Capture the cell that displays the provided text and extract its [x, y] central coordinate. 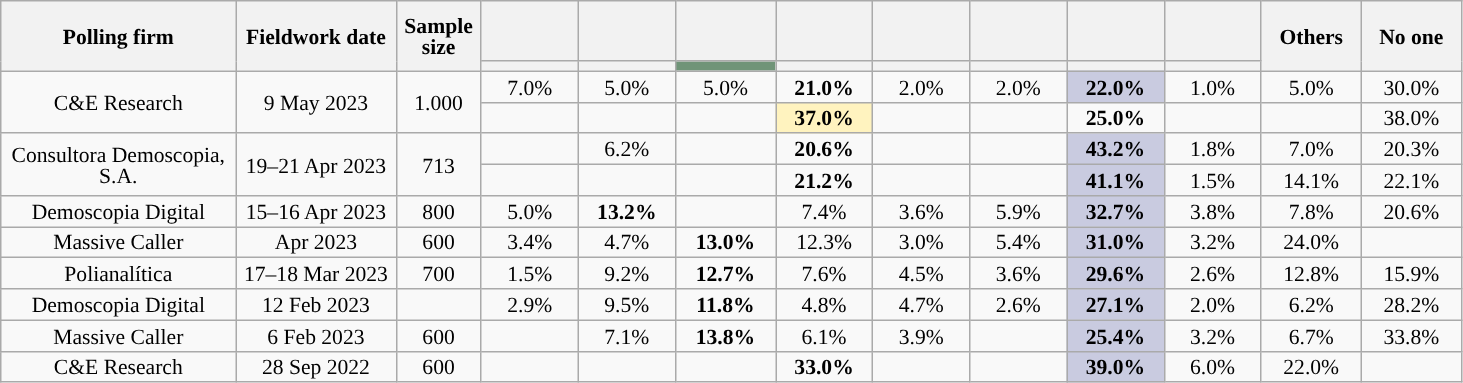
4.5% [922, 274]
Sample size [438, 36]
5.4% [1018, 242]
12 Feb 2023 [316, 304]
Others [1311, 36]
21.2% [824, 180]
12.3% [824, 242]
12.7% [725, 274]
32.7% [1116, 212]
9 May 2023 [316, 102]
7.1% [626, 336]
33.0% [824, 366]
No one [1411, 36]
37.0% [824, 118]
3.8% [1212, 212]
21.0% [824, 86]
6.0% [1212, 366]
7.8% [1311, 212]
25.4% [1116, 336]
25.0% [1116, 118]
15.9% [1411, 274]
9.5% [626, 304]
12.8% [1311, 274]
3.0% [922, 242]
5.9% [1018, 212]
41.1% [1116, 180]
14.1% [1311, 180]
1.0% [1212, 86]
Apr 2023 [316, 242]
700 [438, 274]
13.0% [725, 242]
13.2% [626, 212]
31.0% [1116, 242]
Consultora Demoscopia, S.A. [118, 165]
38.0% [1411, 118]
9.2% [626, 274]
1.000 [438, 102]
Fieldwork date [316, 36]
Polling firm [118, 36]
6.7% [1311, 336]
713 [438, 165]
17–18 Mar 2023 [316, 274]
3.4% [530, 242]
7.4% [824, 212]
6 Feb 2023 [316, 336]
Polianalítica [118, 274]
28.2% [1411, 304]
13.8% [725, 336]
7.6% [824, 274]
30.0% [1411, 86]
24.0% [1311, 242]
3.9% [922, 336]
15–16 Apr 2023 [316, 212]
11.8% [725, 304]
43.2% [1116, 150]
6.1% [824, 336]
1.8% [1212, 150]
22.1% [1411, 180]
28 Sep 2022 [316, 366]
27.1% [1116, 304]
33.8% [1411, 336]
19–21 Apr 2023 [316, 165]
4.8% [824, 304]
39.0% [1116, 366]
800 [438, 212]
29.6% [1116, 274]
2.9% [530, 304]
20.3% [1411, 150]
